Return [X, Y] of the center of cell containing provided text 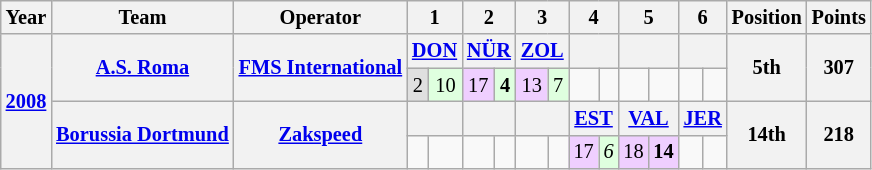
EST [594, 118]
Borussia Dortmund [142, 134]
18 [633, 152]
14 [664, 152]
13 [532, 85]
Position [767, 17]
DON [434, 51]
VAL [648, 118]
Team [142, 17]
Year [26, 17]
Zakspeed [320, 134]
7 [558, 85]
Points [839, 17]
2008 [26, 102]
10 [446, 85]
JER [703, 118]
5 [648, 17]
ZOL [542, 51]
Operator [320, 17]
1 [434, 17]
307 [839, 68]
FMS International [320, 68]
14th [767, 134]
A.S. Roma [142, 68]
3 [542, 17]
5th [767, 68]
218 [839, 134]
NÜR [489, 51]
